Locate the cell with the specified text and output its (X, Y) center coordinate. 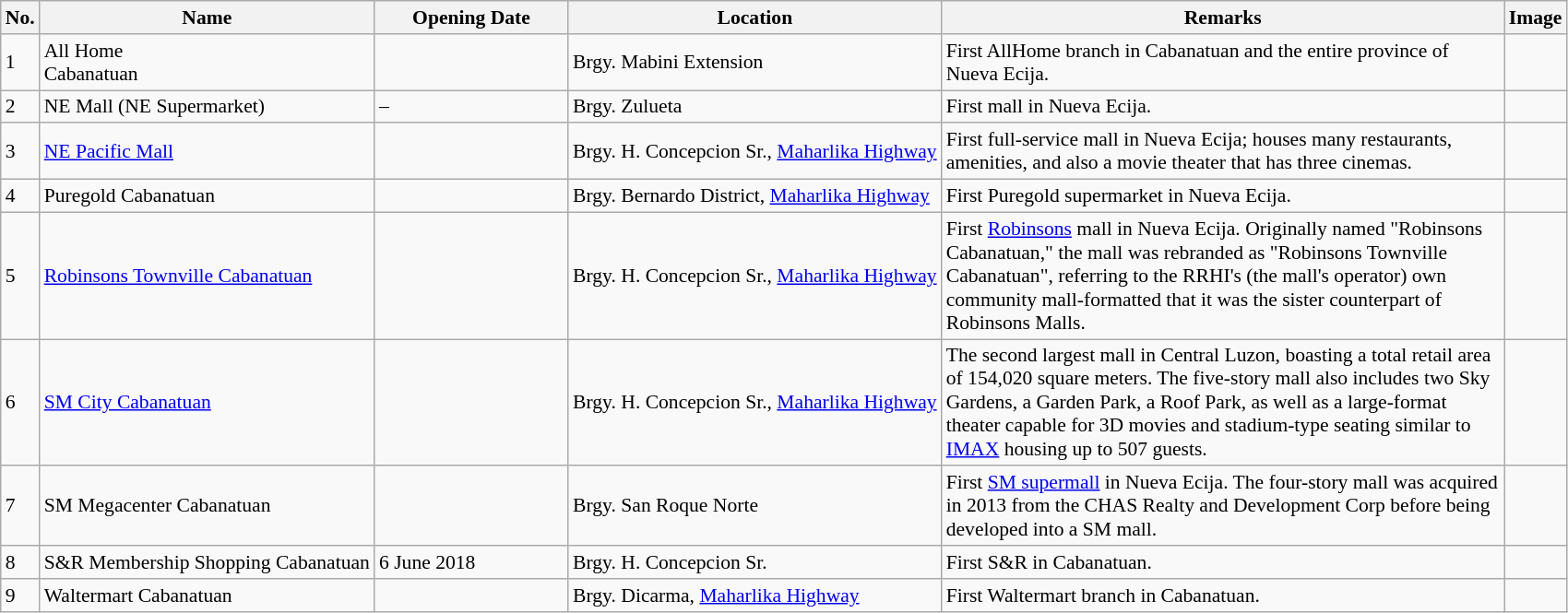
Brgy. Zulueta (754, 107)
Opening Date (471, 18)
Waltermart Cabanatuan (207, 595)
S&R Membership Shopping Cabanatuan (207, 562)
6 June 2018 (471, 562)
Robinsons Townville Cabanatuan (207, 276)
Puregold Cabanatuan (207, 196)
First AllHome branch in Cabanatuan and the entire province of Nueva Ecija. (1223, 63)
9 (20, 595)
NE Pacific Mall (207, 151)
First S&R in Cabanatuan. (1223, 562)
1 (20, 63)
8 (20, 562)
First mall in Nueva Ecija. (1223, 107)
5 (20, 276)
All HomeCabanatuan (207, 63)
Image (1536, 18)
3 (20, 151)
No. (20, 18)
SM Megacenter Cabanatuan (207, 507)
– (471, 107)
NE Mall (NE Supermarket) (207, 107)
Brgy. H. Concepcion Sr. (754, 562)
2 (20, 107)
First full-service mall in Nueva Ecija; houses many restaurants, amenities, and also a movie theater that has three cinemas. (1223, 151)
Brgy. Bernardo District, Maharlika Highway (754, 196)
Name (207, 18)
Brgy. San Roque Norte (754, 507)
4 (20, 196)
Brgy. Mabini Extension (754, 63)
Brgy. Dicarma, Maharlika Highway (754, 595)
Remarks (1223, 18)
6 (20, 403)
First Puregold supermarket in Nueva Ecija. (1223, 196)
First Waltermart branch in Cabanatuan. (1223, 595)
7 (20, 507)
SM City Cabanatuan (207, 403)
Location (754, 18)
